Provide the (x, y) coordinate of the cell's center where the given text is located.  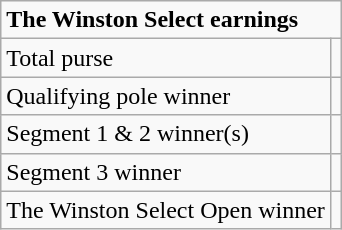
The Winston Select Open winner (166, 210)
The Winston Select earnings (172, 20)
Segment 1 & 2 winner(s) (166, 134)
Qualifying pole winner (166, 96)
Total purse (166, 58)
Segment 3 winner (166, 172)
